From the cell containing the given text, extract its center point as [X, Y] coordinate. 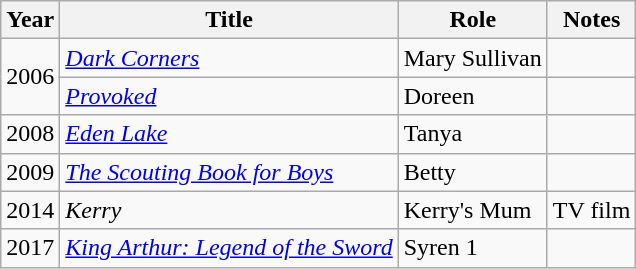
2008 [30, 134]
2009 [30, 172]
Tanya [472, 134]
Doreen [472, 96]
Role [472, 20]
The Scouting Book for Boys [229, 172]
2017 [30, 248]
Mary Sullivan [472, 58]
Provoked [229, 96]
2006 [30, 77]
Eden Lake [229, 134]
Kerry [229, 210]
Syren 1 [472, 248]
Kerry's Mum [472, 210]
King Arthur: Legend of the Sword [229, 248]
Title [229, 20]
TV film [592, 210]
Notes [592, 20]
Dark Corners [229, 58]
Betty [472, 172]
Year [30, 20]
2014 [30, 210]
